Search for the cell housing the specified text and yield its [x, y] center coordinate. 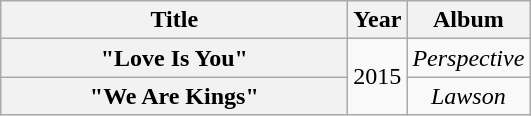
"We Are Kings" [174, 96]
Title [174, 20]
Year [378, 20]
2015 [378, 77]
Album [468, 20]
Lawson [468, 96]
Perspective [468, 58]
"Love Is You" [174, 58]
